Determine the [X, Y] coordinate at the center of the cell enclosing the given text.  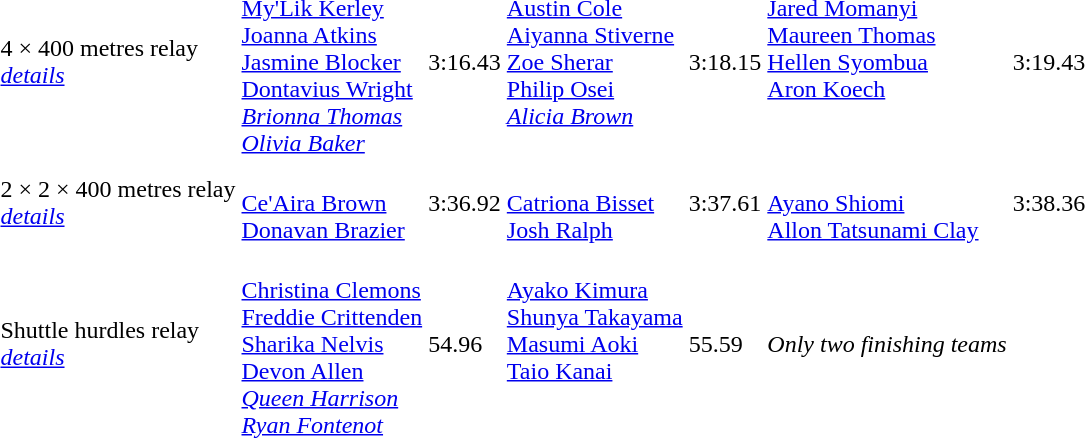
3:36.92 [465, 203]
Catriona BissetJosh Ralph [594, 203]
Ce'Aira BrownDonavan Brazier [332, 203]
Ayano ShiomiAllon Tatsunami Clay [887, 203]
3:37.61 [725, 203]
